Identify which cell holds the provided text, then report its [X, Y] central coordinate. 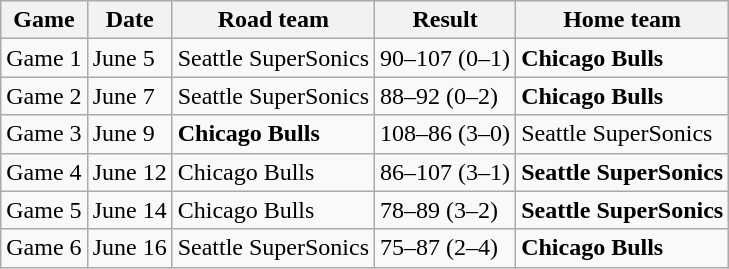
June 16 [130, 248]
June 12 [130, 172]
Game 4 [44, 172]
June 9 [130, 134]
Date [130, 20]
88–92 (0–2) [446, 96]
78–89 (3–2) [446, 210]
Home team [622, 20]
Game 1 [44, 58]
June 5 [130, 58]
86–107 (3–1) [446, 172]
Game 5 [44, 210]
75–87 (2–4) [446, 248]
108–86 (3–0) [446, 134]
Game 6 [44, 248]
Road team [273, 20]
June 14 [130, 210]
June 7 [130, 96]
90–107 (0–1) [446, 58]
Game [44, 20]
Game 3 [44, 134]
Result [446, 20]
Game 2 [44, 96]
